Capture the cell that displays the provided text and extract its [X, Y] central coordinate. 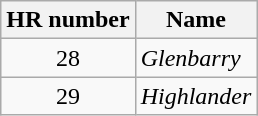
Highlander [196, 96]
Name [196, 20]
29 [68, 96]
28 [68, 58]
Glenbarry [196, 58]
HR number [68, 20]
